Determine the (X, Y) coordinate at the center of the cell enclosing the given text.  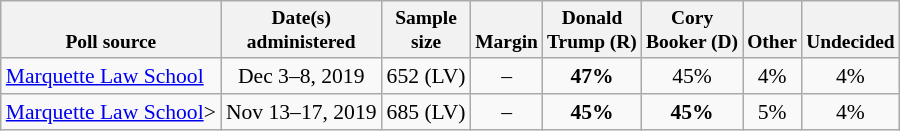
Other (772, 30)
CoryBooker (D) (692, 30)
Marquette Law School (111, 76)
685 (LV) (426, 112)
Poll source (111, 30)
47% (592, 76)
Date(s)administered (302, 30)
Margin (507, 30)
Marquette Law School> (111, 112)
5% (772, 112)
Dec 3–8, 2019 (302, 76)
Samplesize (426, 30)
Undecided (851, 30)
652 (LV) (426, 76)
Nov 13–17, 2019 (302, 112)
DonaldTrump (R) (592, 30)
